Detect which cell encompasses the target text, then output its [X, Y] center coordinate. 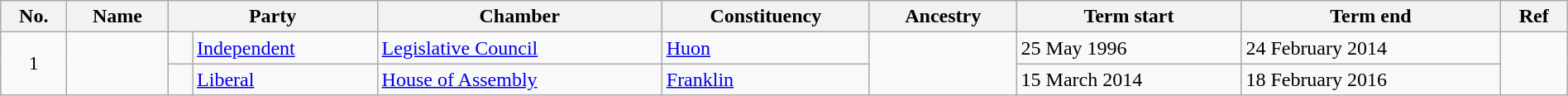
Independent [285, 48]
Franklin [766, 79]
Ref [1533, 17]
1 [34, 64]
Name [117, 17]
Chamber [519, 17]
Term start [1129, 17]
24 February 2014 [1371, 48]
25 May 1996 [1129, 48]
Constituency [766, 17]
Legislative Council [519, 48]
Term end [1371, 17]
Liberal [285, 79]
No. [34, 17]
House of Assembly [519, 79]
Huon [766, 48]
Party [273, 17]
18 February 2016 [1371, 79]
Ancestry [943, 17]
15 March 2014 [1129, 79]
